Return the (x, y) coordinate for the center point of the cell that contains the specified text.  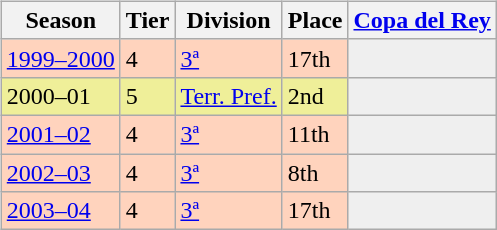
Division (228, 20)
Season (60, 20)
2002–03 (60, 173)
1999–2000 (60, 58)
Tier (148, 20)
2nd (315, 96)
2001–02 (60, 134)
11th (315, 134)
Copa del Rey (422, 20)
Terr. Pref. (228, 96)
8th (315, 173)
2003–04 (60, 211)
2000–01 (60, 96)
Place (315, 20)
5 (148, 96)
